Return the (X, Y) coordinate for the center point of the cell that contains the specified text.  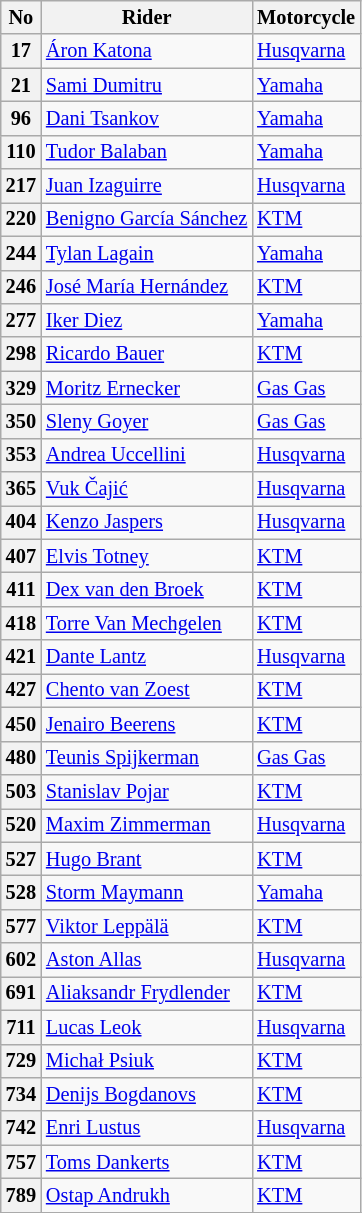
421 (21, 657)
520 (21, 825)
729 (21, 1061)
Dex van den Broek (146, 589)
Teunis Spijkerman (146, 758)
246 (21, 287)
Toms Dankerts (146, 1162)
220 (21, 219)
Juan Izaguirre (146, 186)
Hugo Brant (146, 859)
329 (21, 388)
407 (21, 556)
21 (21, 85)
José María Hernández (146, 287)
Iker Diez (146, 320)
Aston Allas (146, 960)
Tudor Balaban (146, 152)
Torre Van Mechgelen (146, 623)
Lucas Leok (146, 1027)
734 (21, 1094)
365 (21, 489)
277 (21, 320)
Sleny Goyer (146, 421)
Motorcycle (306, 17)
Tylan Lagain (146, 253)
Rider (146, 17)
480 (21, 758)
Ostap Andrukh (146, 1195)
418 (21, 623)
Moritz Ernecker (146, 388)
Chento van Zoest (146, 690)
Dani Tsankov (146, 118)
244 (21, 253)
789 (21, 1195)
450 (21, 724)
Jenairo Beerens (146, 724)
350 (21, 421)
427 (21, 690)
Sami Dumitru (146, 85)
577 (21, 926)
711 (21, 1027)
17 (21, 51)
Storm Maymann (146, 892)
Vuk Čajić (146, 489)
Viktor Leppälä (146, 926)
528 (21, 892)
Michał Psiuk (146, 1061)
527 (21, 859)
503 (21, 791)
691 (21, 993)
No (21, 17)
757 (21, 1162)
404 (21, 522)
742 (21, 1128)
Denijs Bogdanovs (146, 1094)
298 (21, 354)
Elvis Totney (146, 556)
Stanislav Pojar (146, 791)
602 (21, 960)
96 (21, 118)
217 (21, 186)
Áron Katona (146, 51)
Enri Lustus (146, 1128)
Aliaksandr Frydlender (146, 993)
Andrea Uccellini (146, 455)
353 (21, 455)
Maxim Zimmerman (146, 825)
Kenzo Jaspers (146, 522)
411 (21, 589)
Dante Lantz (146, 657)
Ricardo Bauer (146, 354)
110 (21, 152)
Benigno García Sánchez (146, 219)
